From the cell containing the given text, extract its center point as (X, Y) coordinate. 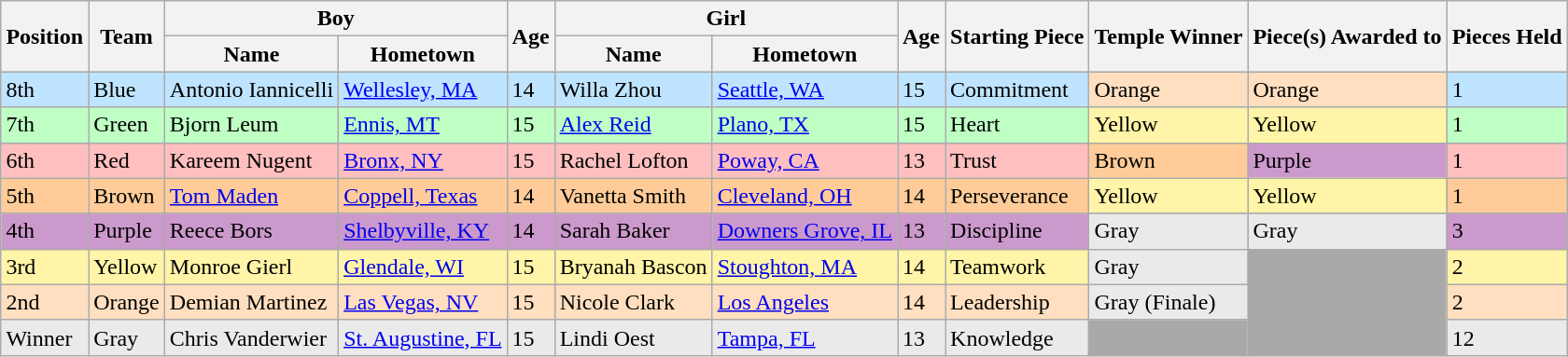
Plano, TX (805, 125)
4th (45, 231)
Heart (1017, 125)
Winner (45, 337)
Bryanah Bascon (633, 267)
Wellesley, MA (423, 89)
Blue (127, 89)
2nd (45, 302)
12 (1506, 337)
Los Angeles (805, 302)
Kareem Nugent (251, 160)
Ennis, MT (423, 125)
Piece(s) Awarded to (1348, 36)
7th (45, 125)
Reece Bors (251, 231)
Tom Maden (251, 196)
Teamwork (1017, 267)
Pieces Held (1506, 36)
Bjorn Leum (251, 125)
Seattle, WA (805, 89)
Team (127, 36)
St. Augustine, FL (423, 337)
Nicole Clark (633, 302)
Tampa, FL (805, 337)
8th (45, 89)
Green (127, 125)
5th (45, 196)
Sarah Baker (633, 231)
Glendale, WI (423, 267)
Rachel Lofton (633, 160)
3rd (45, 267)
Chris Vanderwier (251, 337)
Coppell, Texas (423, 196)
Position (45, 36)
Leadership (1017, 302)
Bronx, NY (423, 160)
Girl (726, 19)
Knowledge (1017, 337)
Monroe Gierl (251, 267)
Discipline (1017, 231)
Las Vegas, NV (423, 302)
Temple Winner (1169, 36)
Cleveland, OH (805, 196)
Starting Piece (1017, 36)
Red (127, 160)
Vanetta Smith (633, 196)
Demian Martinez (251, 302)
Shelbyville, KY (423, 231)
Gray (Finale) (1169, 302)
Commitment (1017, 89)
Alex Reid (633, 125)
Trust (1017, 160)
Perseverance (1017, 196)
Willa Zhou (633, 89)
Poway, CA (805, 160)
Lindi Oest (633, 337)
Downers Grove, IL (805, 231)
Stoughton, MA (805, 267)
6th (45, 160)
3 (1506, 231)
Boy (336, 19)
Antonio Iannicelli (251, 89)
